Identify which cell holds the provided text, then report its (X, Y) central coordinate. 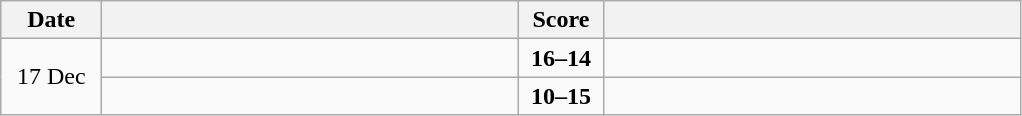
16–14 (561, 58)
Score (561, 20)
17 Dec (52, 77)
Date (52, 20)
10–15 (561, 96)
